Search for the cell housing the specified text and yield its (x, y) center coordinate. 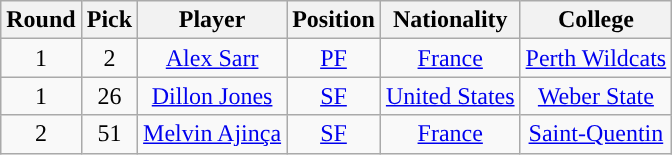
Dillon Jones (212, 96)
Saint-Quentin (596, 134)
Perth Wildcats (596, 58)
Position (334, 20)
Pick (109, 20)
PF (334, 58)
Melvin Ajinça (212, 134)
Player (212, 20)
51 (109, 134)
United States (450, 96)
26 (109, 96)
Weber State (596, 96)
College (596, 20)
Round (41, 20)
Nationality (450, 20)
Alex Sarr (212, 58)
